Identify which cell holds the provided text, then report its (x, y) central coordinate. 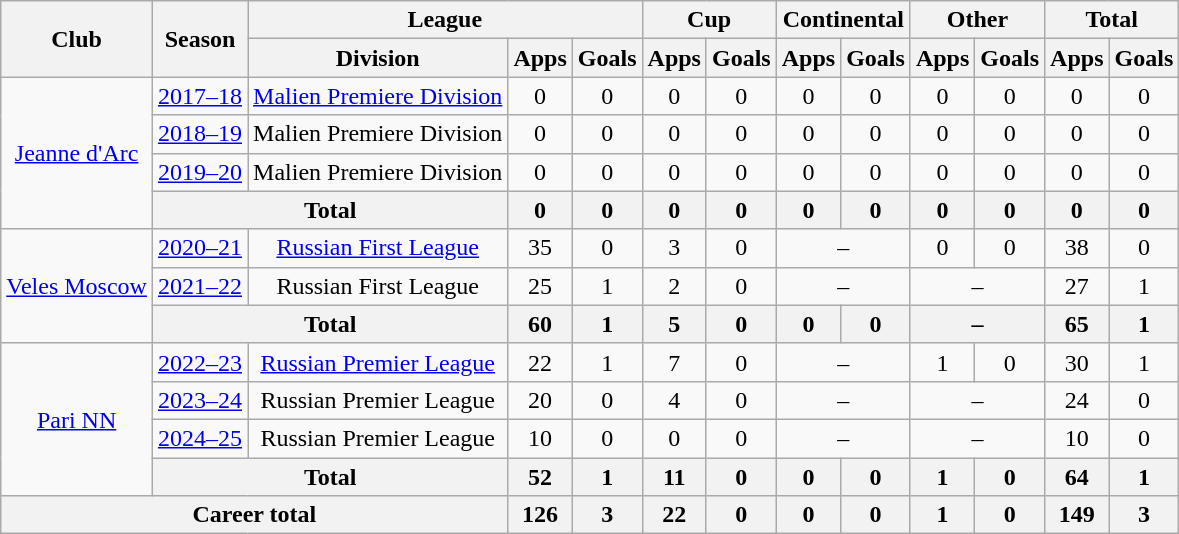
Club (77, 39)
25 (540, 286)
Jeanne d'Arc (77, 153)
64 (1077, 477)
Cup (709, 20)
38 (1077, 248)
2018–19 (200, 134)
Other (977, 20)
126 (540, 515)
2024–25 (200, 438)
149 (1077, 515)
2019–20 (200, 172)
7 (674, 362)
35 (540, 248)
Division (378, 58)
League (446, 20)
52 (540, 477)
Career total (254, 515)
24 (1077, 400)
Pari NN (77, 419)
5 (674, 324)
4 (674, 400)
2022–23 (200, 362)
2021–22 (200, 286)
Continental (843, 20)
Season (200, 39)
Veles Moscow (77, 286)
27 (1077, 286)
11 (674, 477)
2020–21 (200, 248)
2023–24 (200, 400)
30 (1077, 362)
2 (674, 286)
65 (1077, 324)
60 (540, 324)
2017–18 (200, 96)
20 (540, 400)
